Search for the cell housing the specified text and yield its (X, Y) center coordinate. 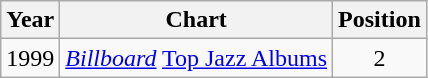
Position (380, 20)
1999 (30, 58)
Billboard Top Jazz Albums (196, 58)
Chart (196, 20)
2 (380, 58)
Year (30, 20)
